Determine the (X, Y) coordinate at the center of the cell enclosing the given text.  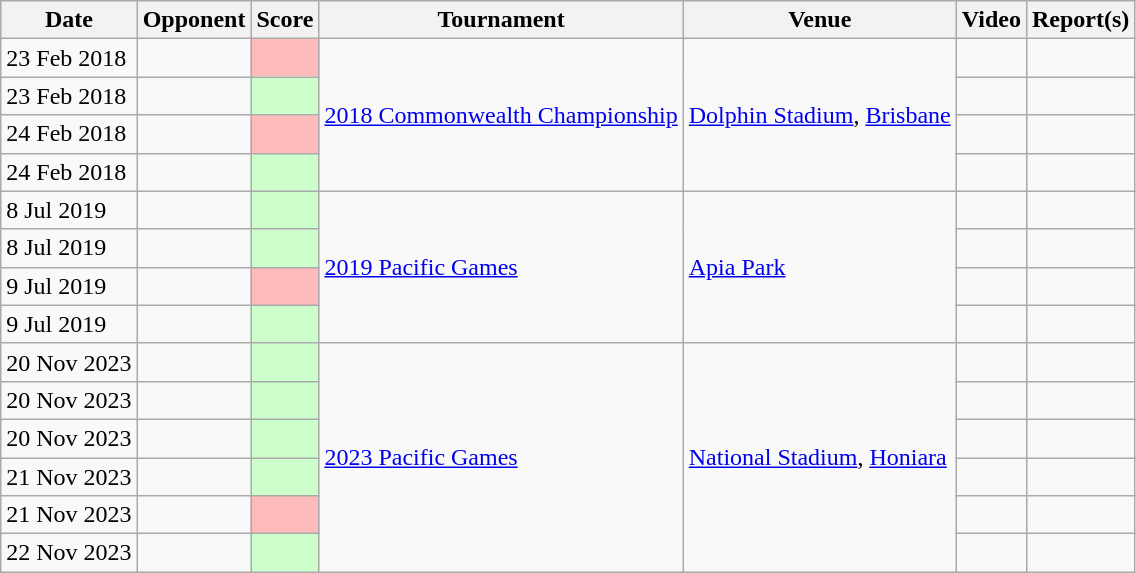
Opponent (194, 20)
Tournament (501, 20)
Venue (820, 20)
Apia Park (820, 267)
2019 Pacific Games (501, 267)
Report(s) (1080, 20)
Date (69, 20)
National Stadium, Honiara (820, 457)
2018 Commonwealth Championship (501, 115)
Video (991, 20)
22 Nov 2023 (69, 553)
2023 Pacific Games (501, 457)
Dolphin Stadium, Brisbane (820, 115)
Score (285, 20)
